Capture the cell that displays the provided text and extract its [X, Y] central coordinate. 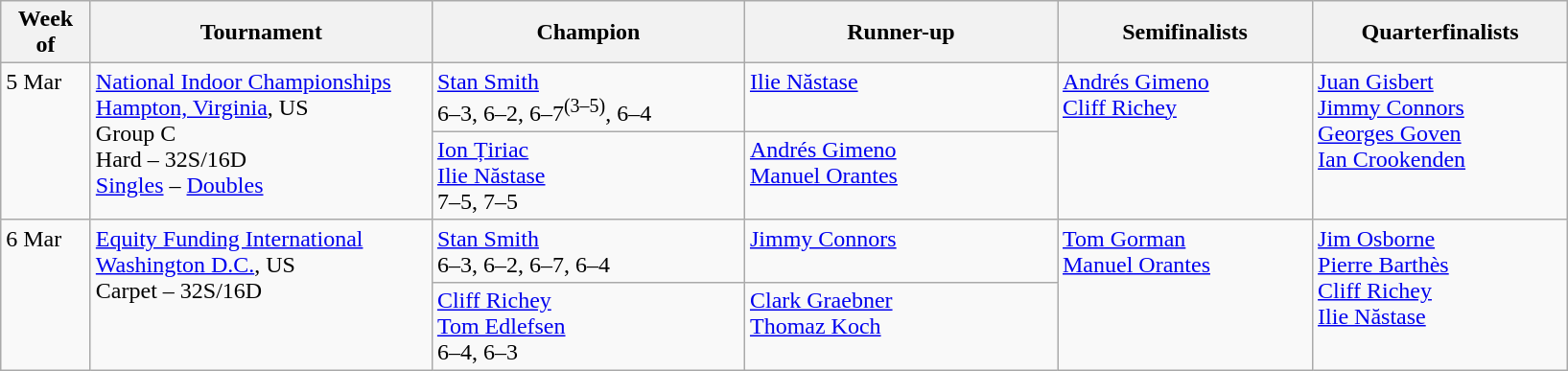
Juan Gisbert Jimmy Connors Georges Goven Ian Crookenden [1440, 142]
Jim Osborne Pierre Barthès Cliff Richey Ilie Năstase [1440, 295]
Ilie Năstase [901, 98]
Ion Țiriac Ilie Năstase 7–5, 7–5 [588, 175]
Semifinalists [1184, 33]
Andrés Gimeno Manuel Orantes [901, 175]
Tom Gorman Manuel Orantes [1184, 295]
Champion [588, 33]
Clark Graebner Thomaz Koch [901, 326]
National Indoor ChampionshipsHampton, Virginia, US Group C Hard – 32S/16D Singles – Doubles [261, 142]
Stan Smith 6–3, 6–2, 6–7, 6–4 [588, 251]
Tournament [261, 33]
Equity Funding InternationalWashington D.C., US Carpet – 32S/16D [261, 295]
Jimmy Connors [901, 251]
Runner-up [901, 33]
Week of [46, 33]
Andrés Gimeno Cliff Richey [1184, 142]
5 Mar [46, 142]
6 Mar [46, 295]
Cliff Richey Tom Edlefsen 6–4, 6–3 [588, 326]
Quarterfinalists [1440, 33]
Stan Smith 6–3, 6–2, 6–7(3–5), 6–4 [588, 98]
